Determine the (X, Y) coordinate at the center of the cell enclosing the given text.  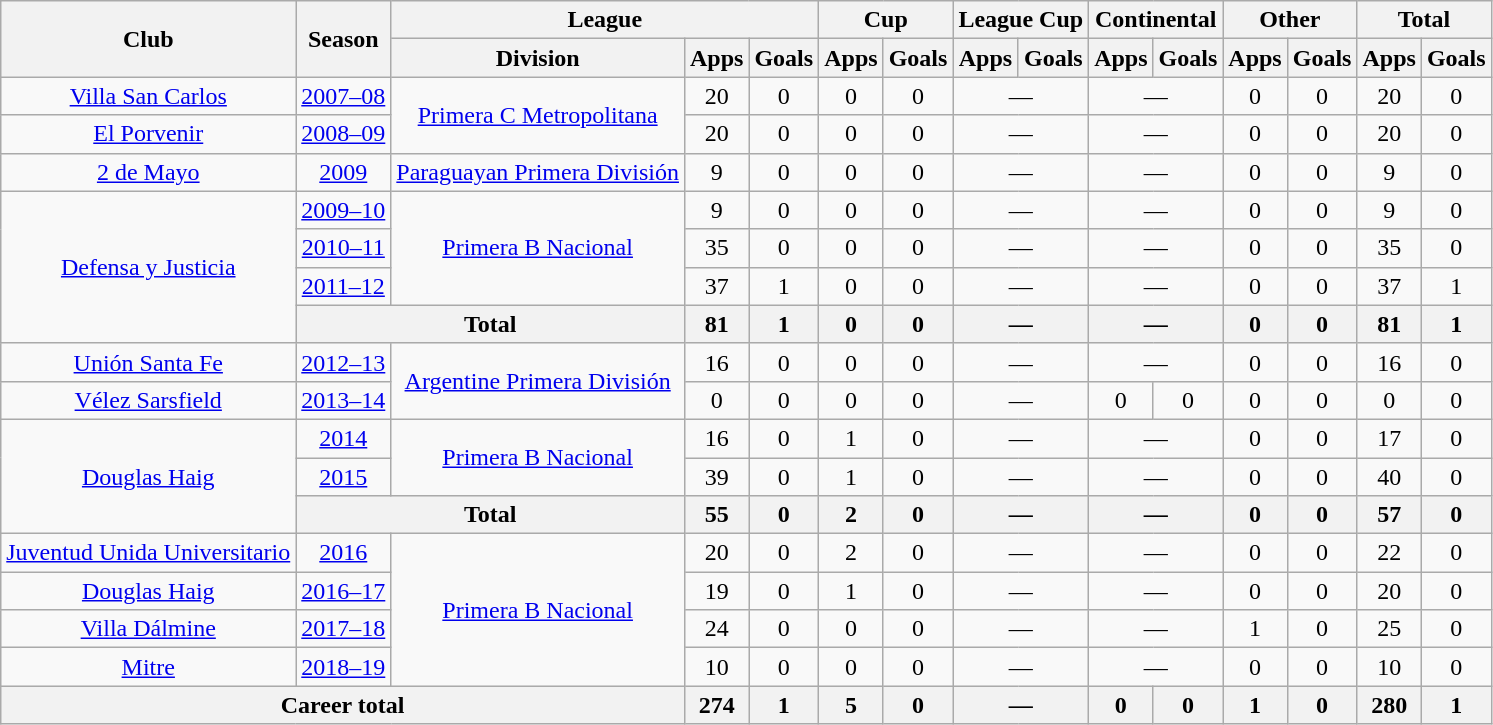
Season (344, 39)
Defensa y Justicia (148, 267)
Career total (343, 705)
Cup (886, 20)
2009–10 (344, 210)
League (605, 20)
55 (716, 515)
22 (1389, 553)
Mitre (148, 667)
2016–17 (344, 591)
Argentine Primera División (538, 381)
24 (716, 629)
El Porvenir (148, 134)
2018–19 (344, 667)
274 (716, 705)
2007–08 (344, 96)
2017–18 (344, 629)
Paraguayan Primera División (538, 172)
Vélez Sarsfield (148, 400)
Villa San Carlos (148, 96)
2016 (344, 553)
Juventud Unida Universitario (148, 553)
40 (1389, 477)
2013–14 (344, 400)
5 (851, 705)
Division (538, 58)
Unión Santa Fe (148, 362)
39 (716, 477)
2011–12 (344, 286)
League Cup (1021, 20)
Other (1290, 20)
Club (148, 39)
2009 (344, 172)
Villa Dálmine (148, 629)
2010–11 (344, 248)
2 de Mayo (148, 172)
25 (1389, 629)
280 (1389, 705)
19 (716, 591)
2012–13 (344, 362)
Continental (1156, 20)
2014 (344, 438)
17 (1389, 438)
2008–09 (344, 134)
57 (1389, 515)
Primera C Metropolitana (538, 115)
2015 (344, 477)
